Locate the cell with the specified text and output its [X, Y] center coordinate. 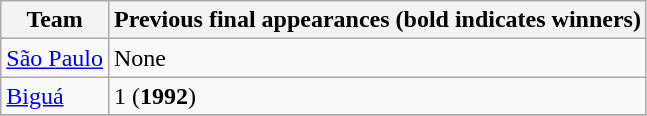
Previous final appearances (bold indicates winners) [377, 20]
None [377, 58]
São Paulo [55, 58]
1 (1992) [377, 96]
Biguá [55, 96]
Team [55, 20]
